Pinpoint the cell where the given text exists, returning its [X, Y] midpoint coordinate. 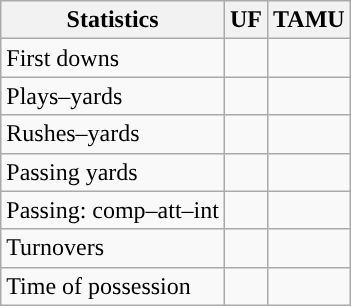
Time of possession [113, 286]
Passing: comp–att–int [113, 210]
Rushes–yards [113, 134]
TAMU [310, 20]
Passing yards [113, 172]
UF [246, 20]
Statistics [113, 20]
Plays–yards [113, 96]
Turnovers [113, 248]
First downs [113, 58]
